Return the [x, y] coordinate for the center point of the cell that contains the specified text.  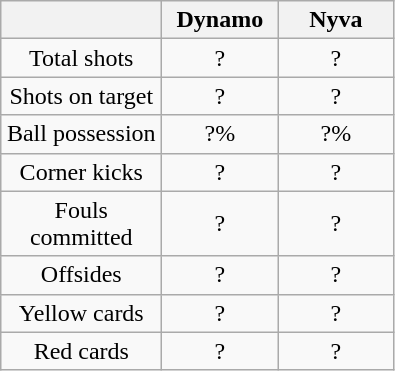
Offsides [82, 275]
Ball possession [82, 134]
Shots on target [82, 96]
Yellow cards [82, 313]
Dynamo [220, 20]
Corner kicks [82, 172]
Fouls committed [82, 224]
Red cards [82, 351]
Total shots [82, 58]
Nyva [336, 20]
